Find where the given text appears and provide that cell's center as [X, Y] coordinate. 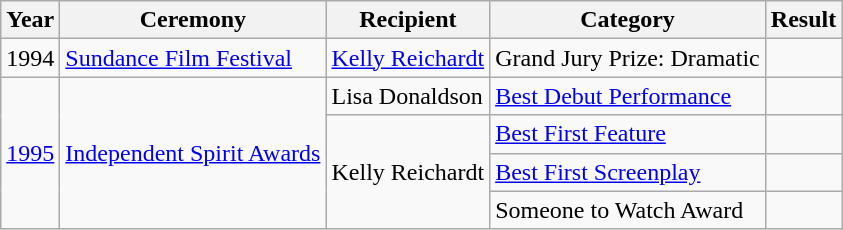
Best First Feature [628, 134]
Best Debut Performance [628, 96]
Sundance Film Festival [193, 58]
Best First Screenplay [628, 172]
Result [803, 20]
Grand Jury Prize: Dramatic [628, 58]
Recipient [408, 20]
Independent Spirit Awards [193, 153]
Ceremony [193, 20]
1994 [30, 58]
1995 [30, 153]
Year [30, 20]
Lisa Donaldson [408, 96]
Someone to Watch Award [628, 210]
Category [628, 20]
